Scan for the cell matching the given text and deliver its (X, Y) coordinate at center. 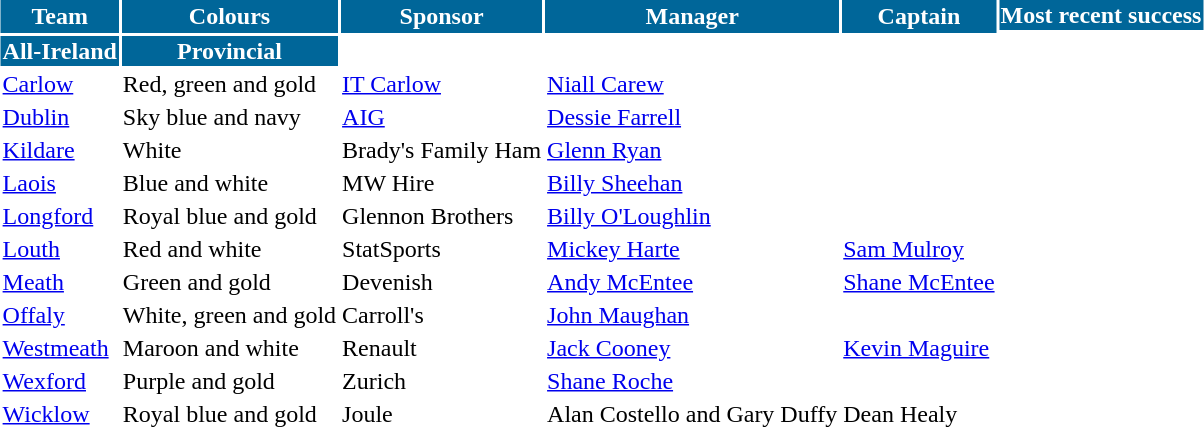
AIG (442, 117)
Carlow (60, 84)
Sam Mulroy (919, 249)
Dessie Farrell (692, 117)
Royal blue and gold (229, 216)
Wexford (60, 381)
Longford (60, 216)
John Maughan (692, 315)
Sky blue and navy (229, 117)
Dublin (60, 117)
Glenn Ryan (692, 150)
Westmeath (60, 348)
Manager (692, 16)
Red, green and gold (229, 84)
Renault (442, 348)
Billy O'Loughlin (692, 216)
Team (60, 16)
Shane Roche (692, 381)
Green and gold (229, 282)
Kildare (60, 150)
Devenish (442, 282)
Niall Carew (692, 84)
Billy Sheehan (692, 183)
Andy McEntee (692, 282)
Sponsor (442, 16)
Red and white (229, 249)
Blue and white (229, 183)
White, green and gold (229, 315)
Brady's Family Ham (442, 150)
Carroll's (442, 315)
Glennon Brothers (442, 216)
Kevin Maguire (919, 348)
Laois (60, 183)
IT Carlow (442, 84)
All-Ireland (60, 51)
Zurich (442, 381)
Jack Cooney (692, 348)
Shane McEntee (919, 282)
Provincial (229, 51)
Colours (229, 16)
Purple and gold (229, 381)
Mickey Harte (692, 249)
StatSports (442, 249)
Louth (60, 249)
Captain (919, 16)
Meath (60, 282)
MW Hire (442, 183)
Maroon and white (229, 348)
Offaly (60, 315)
Most recent success (1101, 15)
White (229, 150)
